Detect which cell encompasses the target text, then output its [X, Y] center coordinate. 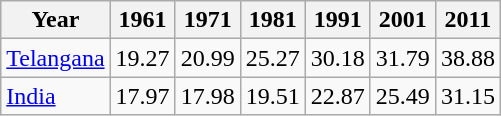
1981 [272, 20]
1961 [142, 20]
25.27 [272, 58]
31.15 [468, 96]
India [56, 96]
31.79 [402, 58]
25.49 [402, 96]
Year [56, 20]
22.87 [338, 96]
19.27 [142, 58]
19.51 [272, 96]
38.88 [468, 58]
20.99 [208, 58]
17.98 [208, 96]
17.97 [142, 96]
1991 [338, 20]
1971 [208, 20]
30.18 [338, 58]
2001 [402, 20]
2011 [468, 20]
Telangana [56, 58]
